For the text-containing cell, return its midpoint in [X, Y] coordinate format. 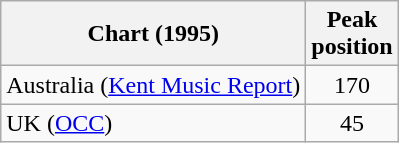
UK (OCC) [154, 123]
45 [352, 123]
Australia (Kent Music Report) [154, 85]
Peakposition [352, 34]
170 [352, 85]
Chart (1995) [154, 34]
